Search for the cell housing the specified text and yield its [x, y] center coordinate. 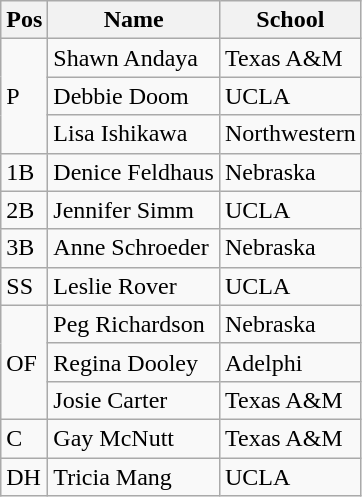
Peg Richardson [134, 324]
Adelphi [290, 362]
School [290, 20]
Pos [24, 20]
Anne Schroeder [134, 248]
Gay McNutt [134, 438]
Tricia Mang [134, 477]
OF [24, 362]
Denice Feldhaus [134, 172]
Northwestern [290, 134]
C [24, 438]
Leslie Rover [134, 286]
2B [24, 210]
1B [24, 172]
Jennifer Simm [134, 210]
SS [24, 286]
Debbie Doom [134, 96]
Shawn Andaya [134, 58]
DH [24, 477]
Regina Dooley [134, 362]
Lisa Ishikawa [134, 134]
Josie Carter [134, 400]
Name [134, 20]
3B [24, 248]
P [24, 96]
